Detect which cell encompasses the target text, then output its [x, y] center coordinate. 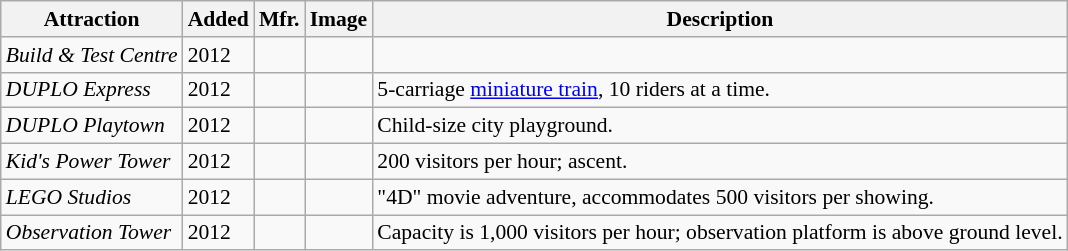
Added [218, 19]
Observation Tower [92, 233]
5-carriage miniature train, 10 riders at a time. [720, 90]
Mfr. [280, 19]
Description [720, 19]
Child-size city playground. [720, 126]
Image [339, 19]
LEGO Studios [92, 197]
Kid's Power Tower [92, 162]
DUPLO Playtown [92, 126]
Capacity is 1,000 visitors per hour; observation platform is above ground level. [720, 233]
200 visitors per hour; ascent. [720, 162]
Attraction [92, 19]
Build & Test Centre [92, 55]
"4D" movie adventure, accommodates 500 visitors per showing. [720, 197]
DUPLO Express [92, 90]
